Scan for the cell matching the given text and deliver its [x, y] coordinate at center. 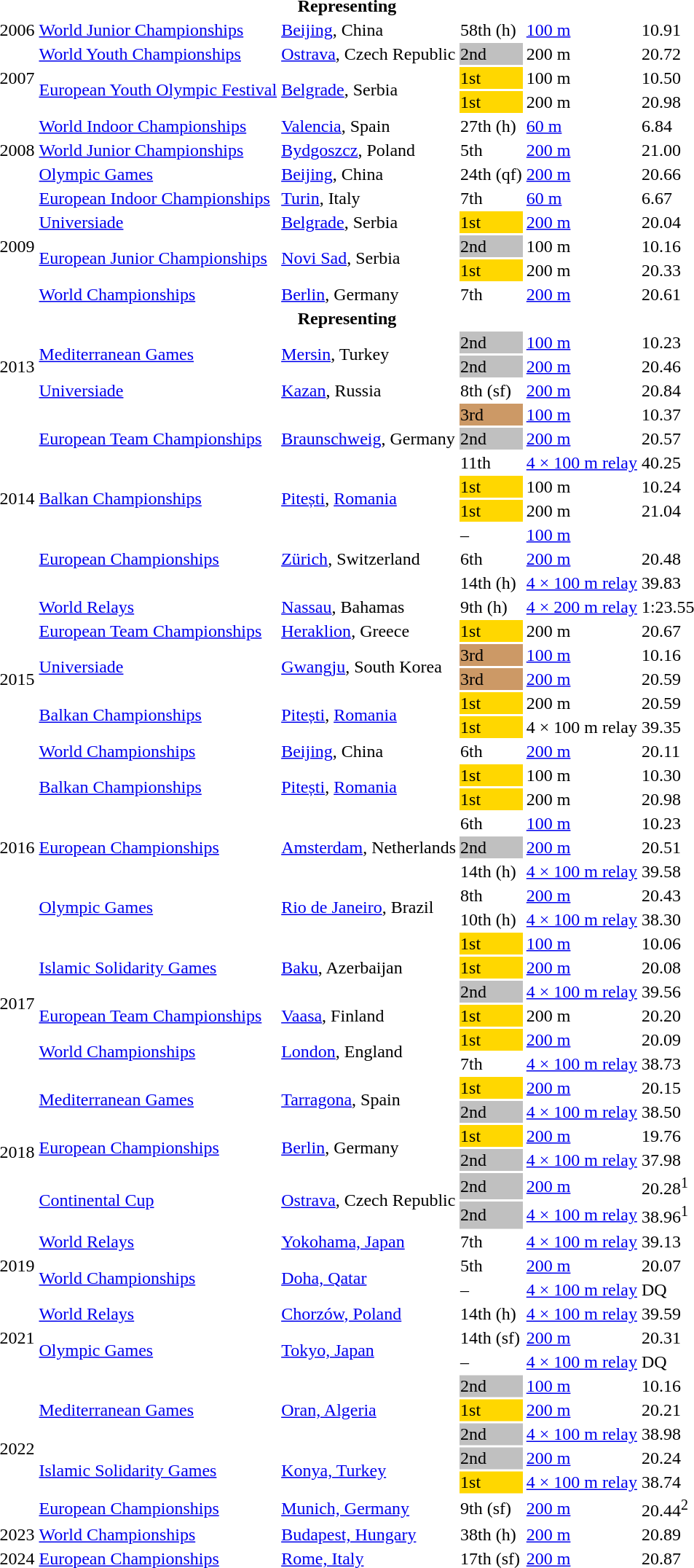
38th (h) [492, 1534]
European Indoor Championships [158, 198]
Tokyo, Japan [368, 1349]
Baku, Azerbaijan [368, 968]
European Junior Championships [158, 258]
27th (h) [492, 126]
Braunschweig, Germany [368, 439]
11th [492, 463]
Gwangju, South Korea [368, 667]
58th (h) [492, 30]
Yokohama, Japan [368, 1242]
Budapest, Hungary [368, 1534]
8th [492, 895]
Munich, Germany [368, 1508]
Novi Sad, Serbia [368, 258]
24th (qf) [492, 174]
Nassau, Bahamas [368, 607]
Mersin, Turkey [368, 354]
Tarragona, Spain [368, 1100]
Zürich, Switzerland [368, 559]
Rio de Janeiro, Brazil [368, 908]
Chorzów, Poland [368, 1314]
London, England [368, 1052]
Oran, Algeria [368, 1410]
10th (h) [492, 920]
Vaasa, Finland [368, 1016]
14th (sf) [492, 1338]
Konya, Turkey [368, 1470]
9th (sf) [492, 1508]
Kazan, Russia [368, 391]
8th (sf) [492, 391]
Bydgoszcz, Poland [368, 150]
World Youth Championships [158, 54]
World Indoor Championships [158, 126]
4 × 200 m relay [581, 607]
European Youth Olympic Festival [158, 90]
Doha, Qatar [368, 1278]
Turin, Italy [368, 198]
9th (h) [492, 607]
Continental Cup [158, 1201]
Valencia, Spain [368, 126]
Amsterdam, Netherlands [368, 847]
Heraklion, Greece [368, 631]
